Provide the [X, Y] coordinate of the cell's center where the given text is located.  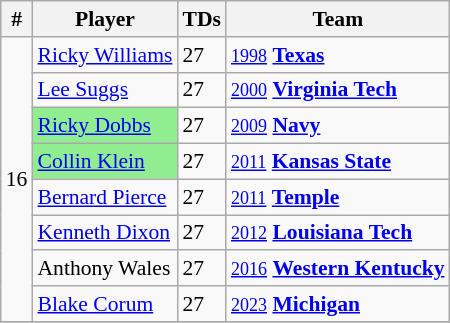
2009 Navy [338, 126]
TDs [202, 19]
Anthony Wales [104, 269]
2011 Temple [338, 197]
2011 Kansas State [338, 162]
Ricky Williams [104, 55]
Lee Suggs [104, 90]
16 [17, 180]
2000 Virginia Tech [338, 90]
Ricky Dobbs [104, 126]
2023 Michigan [338, 304]
Kenneth Dixon [104, 233]
Collin Klein [104, 162]
Team [338, 19]
Bernard Pierce [104, 197]
1998 Texas [338, 55]
# [17, 19]
Player [104, 19]
2016 Western Kentucky [338, 269]
2012 Louisiana Tech [338, 233]
Blake Corum [104, 304]
